Locate the cell with the specified text and output its [X, Y] center coordinate. 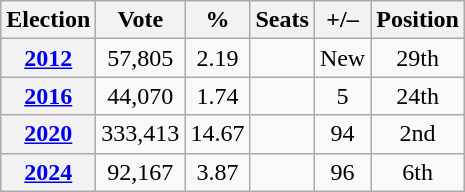
6th [418, 172]
Seats [282, 20]
% [218, 20]
92,167 [140, 172]
Vote [140, 20]
96 [342, 172]
2012 [48, 58]
1.74 [218, 96]
5 [342, 96]
Position [418, 20]
24th [418, 96]
333,413 [140, 134]
2024 [48, 172]
94 [342, 134]
14.67 [218, 134]
Election [48, 20]
2020 [48, 134]
New [342, 58]
29th [418, 58]
3.87 [218, 172]
2016 [48, 96]
+/– [342, 20]
2.19 [218, 58]
57,805 [140, 58]
44,070 [140, 96]
2nd [418, 134]
